For the text-containing cell, return its midpoint in [X, Y] coordinate format. 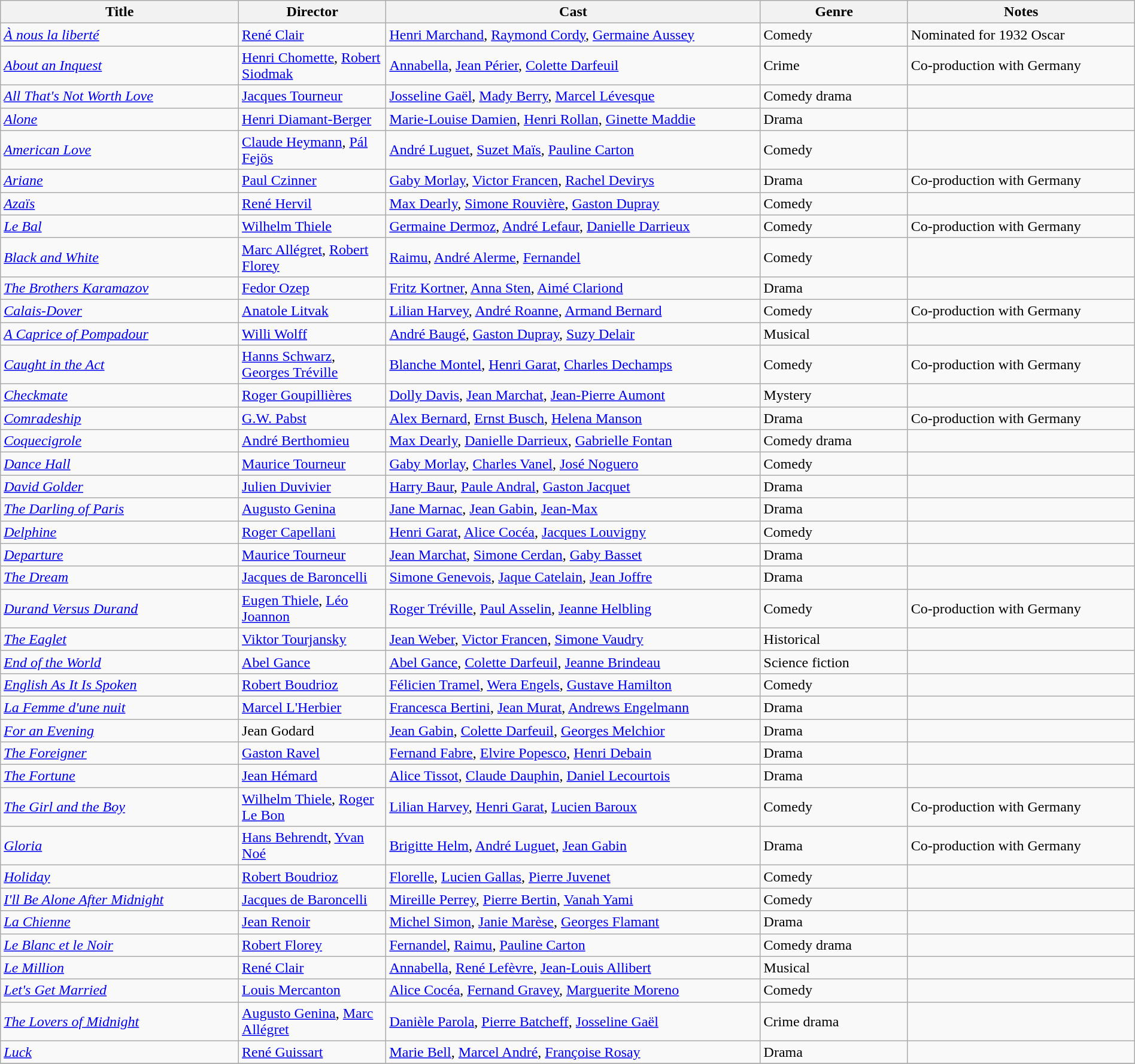
Checkmate [120, 396]
Title [120, 12]
Florelle, Lucien Gallas, Pierre Juvenet [573, 877]
Hanns Schwarz, Georges Tréville [312, 365]
Alex Bernard, Ernst Busch, Helena Manson [573, 418]
Marcel L'Herbier [312, 707]
André Berthomieu [312, 441]
Max Dearly, Danielle Darrieux, Gabrielle Fontan [573, 441]
G.W. Pabst [312, 418]
Durand Versus Durand [120, 608]
Robert Florey [312, 945]
Henri Diamant-Berger [312, 119]
Fedor Ozep [312, 288]
Fernandel, Raimu, Pauline Carton [573, 945]
Let's Get Married [120, 990]
Roger Tréville, Paul Asselin, Jeanne Helbling [573, 608]
Harry Baur, Paule Andral, Gaston Jacquet [573, 487]
La Chienne [120, 922]
Lilian Harvey, André Roanne, Armand Bernard [573, 311]
Black and White [120, 257]
Claude Heymann, Pál Fejös [312, 150]
Nominated for 1932 Oscar [1021, 35]
Mystery [834, 396]
Notes [1021, 12]
Director [312, 12]
Viktor Tourjansky [312, 639]
The Darling of Paris [120, 509]
I'll Be Alone After Midnight [120, 899]
Jean Gabin, Colette Darfeuil, Georges Melchior [573, 731]
Historical [834, 639]
Anatole Litvak [312, 311]
Jacques Tourneur [312, 96]
Luck [120, 1052]
Simone Genevois, Jaque Catelain, Jean Joffre [573, 577]
Calais-Dover [120, 311]
Raimu, André Alerme, Fernandel [573, 257]
End of the World [120, 662]
Francesca Bertini, Jean Murat, Andrews Engelmann [573, 707]
For an Evening [120, 731]
Julien Duvivier [312, 487]
Coquecigrole [120, 441]
Félicien Tramel, Wera Engels, Gustave Hamilton [573, 685]
Josseline Gaël, Mady Berry, Marcel Lévesque [573, 96]
Henri Garat, Alice Cocéa, Jacques Louvigny [573, 532]
Ariane [120, 181]
The Brothers Karamazov [120, 288]
Azaïs [120, 203]
Alice Cocéa, Fernand Gravey, Marguerite Moreno [573, 990]
Wilhelm Thiele [312, 226]
Eugen Thiele, Léo Joannon [312, 608]
Jean Godard [312, 731]
André Luguet, Suzet Maïs, Pauline Carton [573, 150]
Jean Marchat, Simone Cerdan, Gaby Basset [573, 555]
Jane Marnac, Jean Gabin, Jean-Max [573, 509]
Gaby Morlay, Charles Vanel, José Noguero [573, 464]
Gloria [120, 846]
Roger Goupillières [312, 396]
Departure [120, 555]
Jean Weber, Victor Francen, Simone Vaudry [573, 639]
Dolly Davis, Jean Marchat, Jean-Pierre Aumont [573, 396]
André Baugé, Gaston Dupray, Suzy Delair [573, 333]
La Femme d'une nuit [120, 707]
Alice Tissot, Claude Dauphin, Daniel Lecourtois [573, 776]
René Hervil [312, 203]
The Fortune [120, 776]
Caught in the Act [120, 365]
The Dream [120, 577]
Louis Mercanton [312, 990]
Abel Gance, Colette Darfeuil, Jeanne Brindeau [573, 662]
Gaby Morlay, Victor Francen, Rachel Devirys [573, 181]
Cast [573, 12]
Brigitte Helm, André Luguet, Jean Gabin [573, 846]
Science fiction [834, 662]
Marie Bell, Marcel André, Françoise Rosay [573, 1052]
Le Bal [120, 226]
Jean Hémard [312, 776]
Comradeship [120, 418]
Roger Capellani [312, 532]
American Love [120, 150]
Lilian Harvey, Henri Garat, Lucien Baroux [573, 807]
Hans Behrendt, Yvan Noé [312, 846]
Marc Allégret, Robert Florey [312, 257]
Henri Marchand, Raymond Cordy, Germaine Aussey [573, 35]
Alone [120, 119]
Delphine [120, 532]
Paul Czinner [312, 181]
Augusto Genina [312, 509]
The Foreigner [120, 753]
Genre [834, 12]
Augusto Genina, Marc Allégret [312, 1021]
Michel Simon, Janie Marèse, Georges Flamant [573, 922]
Gaston Ravel [312, 753]
Blanche Montel, Henri Garat, Charles Dechamps [573, 365]
Dance Hall [120, 464]
Abel Gance [312, 662]
Le Million [120, 968]
Max Dearly, Simone Rouvière, Gaston Dupray [573, 203]
René Guissart [312, 1052]
The Girl and the Boy [120, 807]
About an Inquest [120, 66]
Crime drama [834, 1021]
Fernand Fabre, Elvire Popesco, Henri Debain [573, 753]
Crime [834, 66]
Germaine Dermoz, André Lefaur, Danielle Darrieux [573, 226]
Henri Chomette, Robert Siodmak [312, 66]
Marie-Louise Damien, Henri Rollan, Ginette Maddie [573, 119]
Jean Renoir [312, 922]
Danièle Parola, Pierre Batcheff, Josseline Gaël [573, 1021]
Fritz Kortner, Anna Sten, Aimé Clariond [573, 288]
Holiday [120, 877]
Annabella, René Lefèvre, Jean-Louis Allibert [573, 968]
Le Blanc et le Noir [120, 945]
Wilhelm Thiele, Roger Le Bon [312, 807]
The Eaglet [120, 639]
English As It Is Spoken [120, 685]
Mireille Perrey, Pierre Bertin, Vanah Yami [573, 899]
All That's Not Worth Love [120, 96]
Willi Wolff [312, 333]
Annabella, Jean Périer, Colette Darfeuil [573, 66]
The Lovers of Midnight [120, 1021]
David Golder [120, 487]
A Caprice of Pompadour [120, 333]
À nous la liberté [120, 35]
